Identify which cell holds the provided text, then report its (x, y) central coordinate. 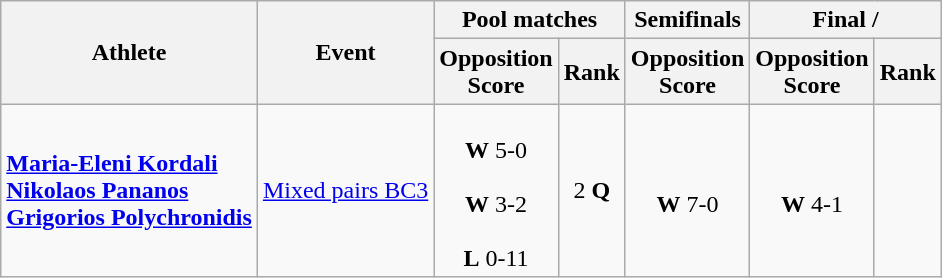
Event (345, 52)
W 7-0 (687, 190)
Maria-Eleni KordaliNikolaos PananosGrigorios Polychronidis (130, 190)
W 4-1 (812, 190)
2 Q (592, 190)
W 5-0W 3-2L 0-11 (496, 190)
Mixed pairs BC3 (345, 190)
Semifinals (687, 20)
Pool matches (530, 20)
Athlete (130, 52)
Final / (846, 20)
